Determine the [x, y] coordinate at the center of the cell enclosing the given text.  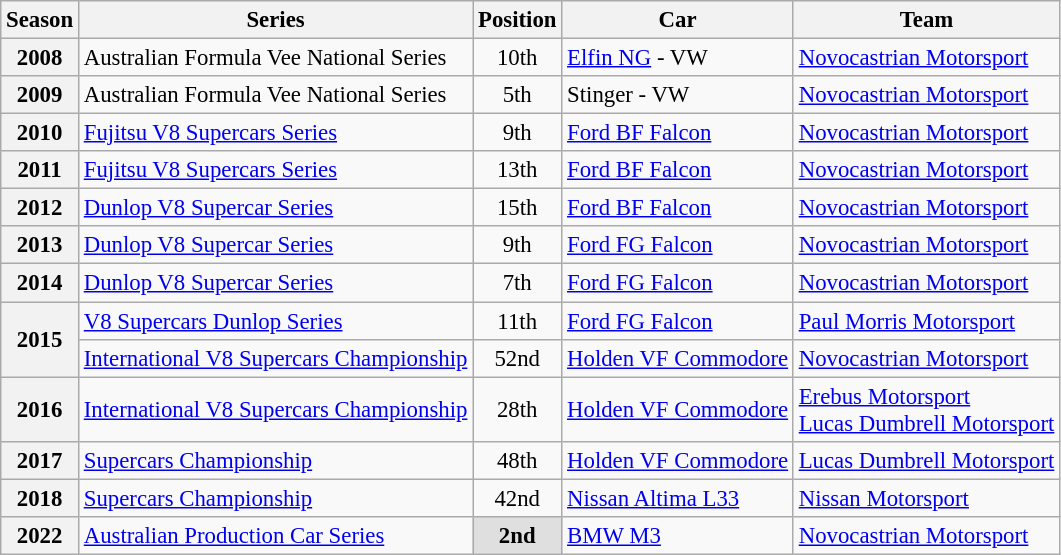
2015 [40, 340]
BMW M3 [678, 536]
2011 [40, 170]
2012 [40, 208]
2016 [40, 410]
Paul Morris Motorsport [926, 321]
15th [518, 208]
Season [40, 20]
Position [518, 20]
2013 [40, 245]
2009 [40, 95]
Team [926, 20]
28th [518, 410]
48th [518, 460]
Stinger - VW [678, 95]
2008 [40, 58]
2018 [40, 498]
11th [518, 321]
Car [678, 20]
2022 [40, 536]
Australian Production Car Series [275, 536]
Nissan Altima L33 [678, 498]
10th [518, 58]
Erebus MotorsportLucas Dumbrell Motorsport [926, 410]
5th [518, 95]
2010 [40, 133]
7th [518, 283]
Nissan Motorsport [926, 498]
2017 [40, 460]
V8 Supercars Dunlop Series [275, 321]
42nd [518, 498]
Elfin NG - VW [678, 58]
52nd [518, 358]
Series [275, 20]
2014 [40, 283]
2nd [518, 536]
13th [518, 170]
Lucas Dumbrell Motorsport [926, 460]
